Output the (X, Y) coordinate of the center of the cell containing the given text.  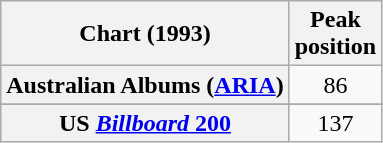
Chart (1993) (145, 34)
US Billboard 200 (145, 123)
Peakposition (335, 34)
137 (335, 123)
86 (335, 85)
Australian Albums (ARIA) (145, 85)
